Provide the [X, Y] coordinate of the cell's center where the given text is located.  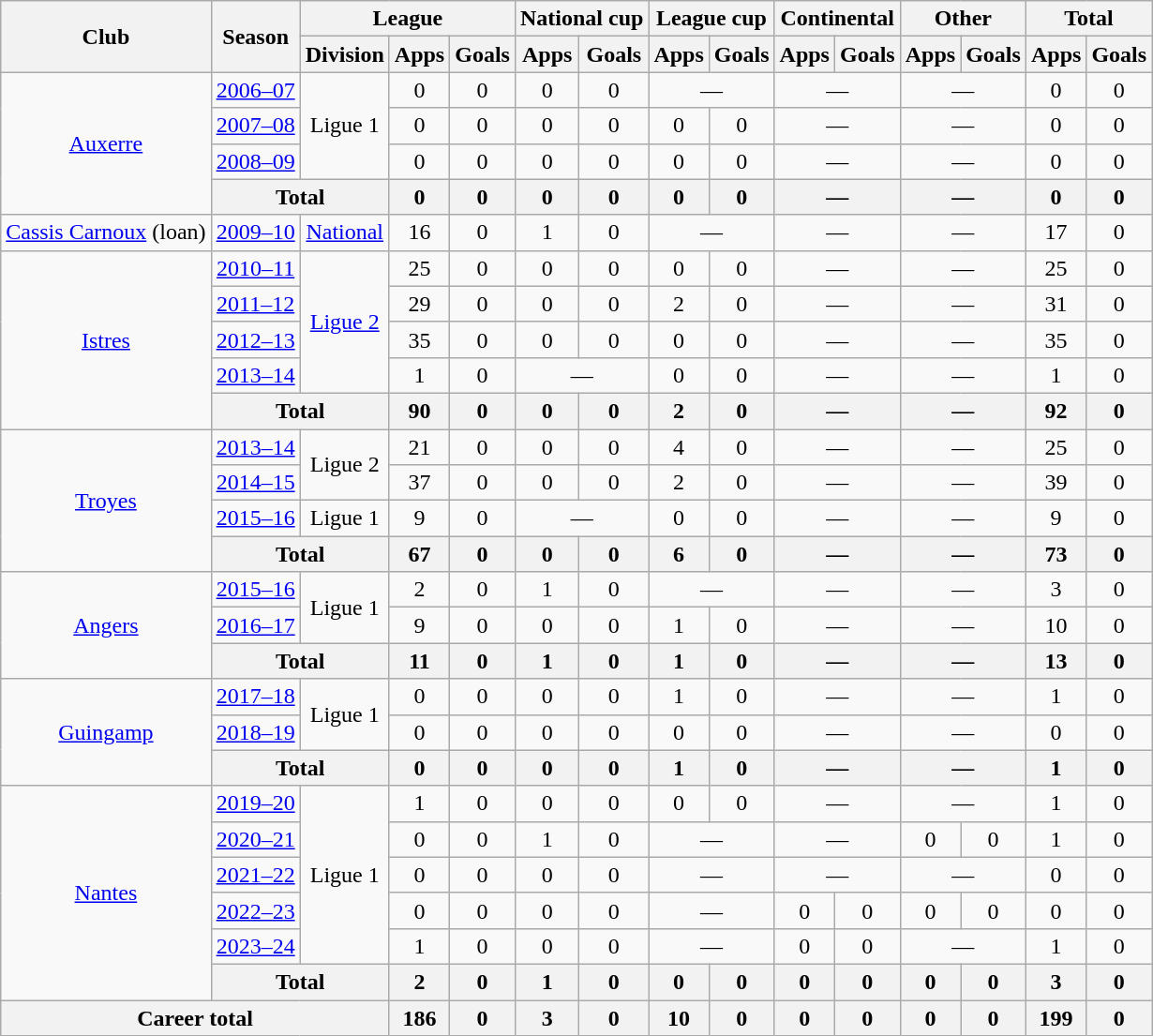
Cassis Carnoux (loan) [106, 233]
16 [419, 233]
2022–23 [255, 910]
Nantes [106, 893]
31 [1056, 304]
2008–09 [255, 161]
73 [1056, 554]
National [345, 233]
186 [419, 1017]
2016–17 [255, 625]
League [407, 19]
Continental [837, 19]
Other [963, 19]
Division [345, 54]
2006–07 [255, 90]
67 [419, 554]
2019–20 [255, 803]
21 [419, 447]
Angers [106, 625]
Auxerre [106, 143]
Guingamp [106, 732]
2007–08 [255, 126]
2009–10 [255, 233]
13 [1056, 661]
199 [1056, 1017]
2012–13 [255, 339]
Career total [195, 1017]
90 [419, 411]
2014–15 [255, 483]
Istres [106, 339]
National cup [581, 19]
Season [255, 37]
League cup [711, 19]
29 [419, 304]
2021–22 [255, 875]
92 [1056, 411]
2018–19 [255, 732]
Club [106, 37]
2011–12 [255, 304]
2017–18 [255, 697]
37 [419, 483]
2010–11 [255, 268]
2023–24 [255, 946]
11 [419, 661]
17 [1056, 233]
6 [679, 554]
Troyes [106, 501]
2020–21 [255, 839]
39 [1056, 483]
4 [679, 447]
